Find where the given text appears and provide that cell's center as (x, y) coordinate. 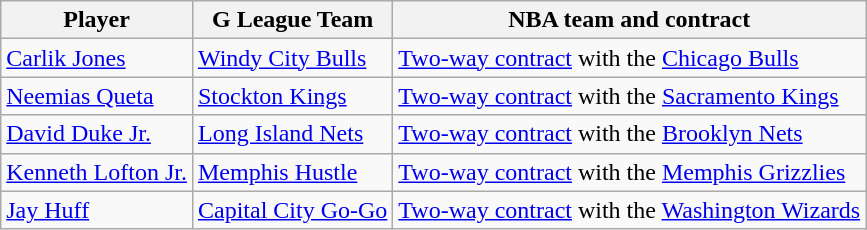
Stockton Kings (292, 96)
Two-way contract with the Sacramento Kings (630, 96)
Kenneth Lofton Jr. (97, 172)
G League Team (292, 20)
David Duke Jr. (97, 134)
Carlik Jones (97, 58)
Memphis Hustle (292, 172)
Capital City Go-Go (292, 210)
Neemias Queta (97, 96)
Long Island Nets (292, 134)
Player (97, 20)
Two-way contract with the Brooklyn Nets (630, 134)
Two-way contract with the Chicago Bulls (630, 58)
Two-way contract with the Washington Wizards (630, 210)
Two-way contract with the Memphis Grizzlies (630, 172)
Windy City Bulls (292, 58)
NBA team and contract (630, 20)
Jay Huff (97, 210)
